Determine the [x, y] coordinate at the center of the cell enclosing the given text.  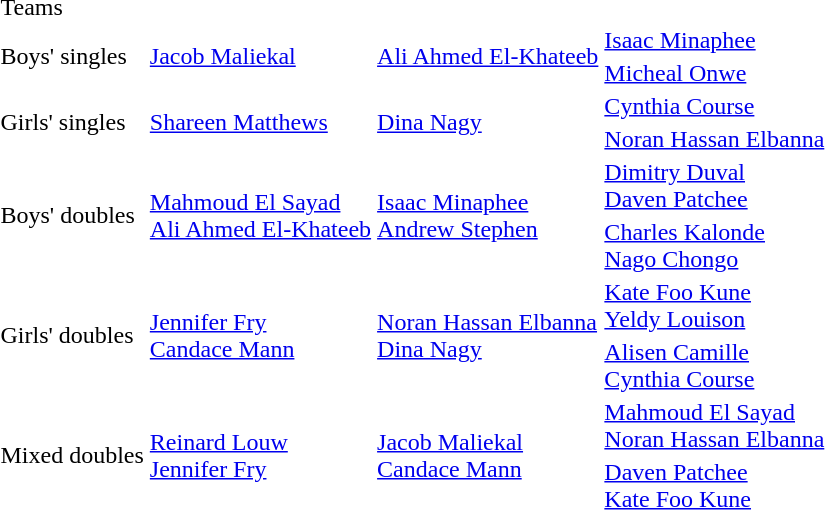
Ali Ahmed El-Khateeb [488, 56]
Jacob Maliekal [260, 56]
Noran Hassan Elbanna Dina Nagy [488, 336]
Shareen Matthews [260, 122]
Isaac Minaphee Andrew Stephen [488, 216]
Jennifer Fry Candace Mann [260, 336]
Mahmoud El Sayad Ali Ahmed El-Khateeb [260, 216]
Dina Nagy [488, 122]
